Capture the cell that displays the provided text and extract its (x, y) central coordinate. 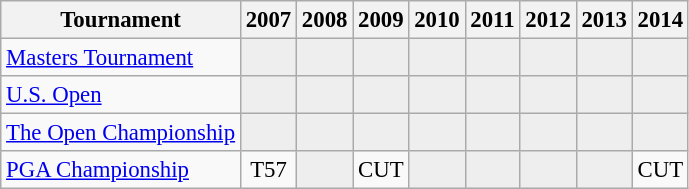
The Open Championship (121, 133)
2012 (548, 20)
2013 (604, 20)
2007 (268, 20)
2011 (492, 20)
PGA Championship (121, 170)
Tournament (121, 20)
2009 (381, 20)
2010 (437, 20)
U.S. Open (121, 95)
Masters Tournament (121, 58)
T57 (268, 170)
2014 (660, 20)
2008 (325, 20)
